Return (X, Y) of the center of cell containing provided text 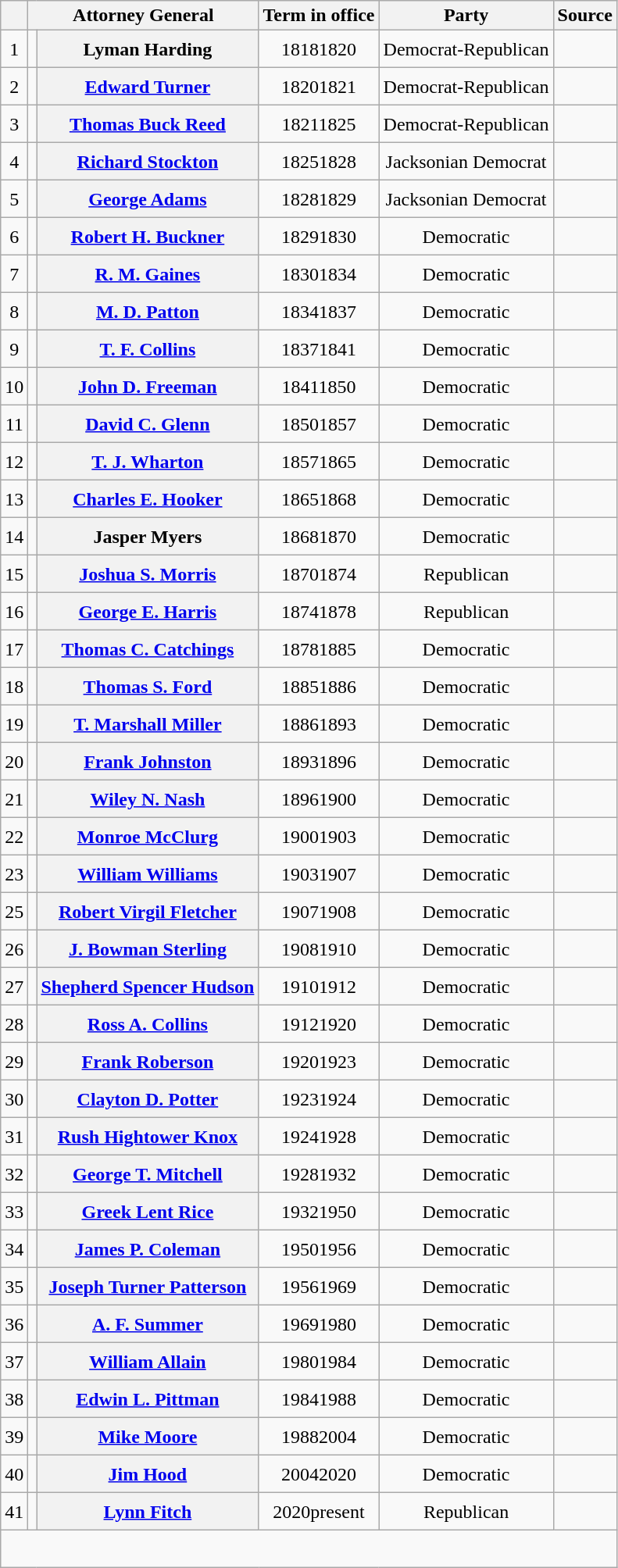
1 (14, 49)
Greek Lent Rice (148, 1212)
Shepherd Spencer Hudson (148, 987)
Mike Moore (148, 1437)
Attorney General (144, 16)
Source (584, 16)
Wiley N. Nash (148, 799)
18281829 (319, 199)
5 (14, 199)
20 (14, 762)
30 (14, 1099)
George Adams (148, 199)
11 (14, 424)
William Allain (148, 1362)
19 (14, 724)
Ross A. Collins (148, 1024)
10 (14, 387)
18211825 (319, 124)
18291830 (319, 237)
8 (14, 312)
6 (14, 237)
37 (14, 1362)
Thomas C. Catchings (148, 649)
18681870 (319, 537)
19071908 (319, 912)
38 (14, 1399)
19101912 (319, 987)
18781885 (319, 649)
T. F. Collins (148, 349)
32 (14, 1174)
17 (14, 649)
2 (14, 87)
William Williams (148, 874)
Lynn Fitch (148, 1512)
Clayton D. Potter (148, 1099)
23 (14, 874)
18371841 (319, 349)
T. Marshall Miller (148, 724)
25 (14, 912)
18651868 (319, 499)
19031907 (319, 874)
19241928 (319, 1137)
Lyman Harding (148, 49)
19801984 (319, 1362)
18181820 (319, 49)
41 (14, 1512)
George E. Harris (148, 612)
19201923 (319, 1062)
27 (14, 987)
18861893 (319, 724)
18501857 (319, 424)
12 (14, 462)
15 (14, 574)
Thomas S. Ford (148, 687)
33 (14, 1212)
13 (14, 499)
19841988 (319, 1399)
Edward Turner (148, 87)
20042020 (319, 1474)
14 (14, 537)
19691980 (319, 1324)
4 (14, 162)
Frank Johnston (148, 762)
A. F. Summer (148, 1324)
Charles E. Hooker (148, 499)
Rush Hightower Knox (148, 1137)
39 (14, 1437)
M. D. Patton (148, 312)
19321950 (319, 1212)
18251828 (319, 162)
18701874 (319, 574)
Thomas Buck Reed (148, 124)
19081910 (319, 949)
18741878 (319, 612)
19231924 (319, 1099)
18341837 (319, 312)
18301834 (319, 274)
R. M. Gaines (148, 274)
18931896 (319, 762)
18961900 (319, 799)
Joshua S. Morris (148, 574)
19001903 (319, 837)
Monroe McClurg (148, 837)
36 (14, 1324)
34 (14, 1249)
James P. Coleman (148, 1249)
Robert Virgil Fletcher (148, 912)
2020present (319, 1512)
John D. Freeman (148, 387)
18 (14, 687)
16 (14, 612)
18201821 (319, 87)
18411850 (319, 387)
T. J. Wharton (148, 462)
Richard Stockton (148, 162)
19121920 (319, 1024)
George T. Mitchell (148, 1174)
Joseph Turner Patterson (148, 1287)
19882004 (319, 1437)
J. Bowman Sterling (148, 949)
19501956 (319, 1249)
David C. Glenn (148, 424)
Frank Roberson (148, 1062)
22 (14, 837)
18571865 (319, 462)
19561969 (319, 1287)
21 (14, 799)
35 (14, 1287)
Jasper Myers (148, 537)
Jim Hood (148, 1474)
Edwin L. Pittman (148, 1399)
28 (14, 1024)
3 (14, 124)
Party (466, 16)
9 (14, 349)
29 (14, 1062)
Term in office (319, 16)
7 (14, 274)
40 (14, 1474)
26 (14, 949)
18851886 (319, 687)
31 (14, 1137)
19281932 (319, 1174)
Robert H. Buckner (148, 237)
